For the text-containing cell, return its midpoint in [x, y] coordinate format. 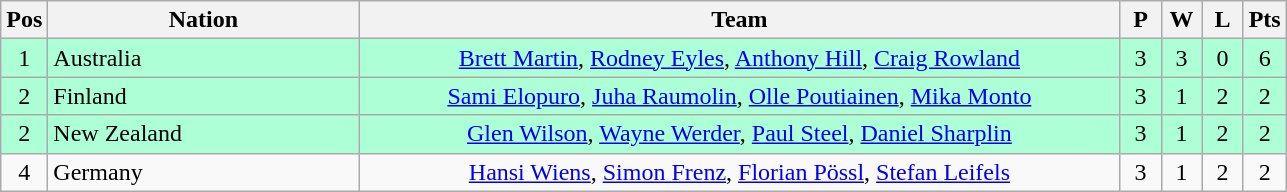
Team [740, 20]
Hansi Wiens, Simon Frenz, Florian Pössl, Stefan Leifels [740, 172]
Brett Martin, Rodney Eyles, Anthony Hill, Craig Rowland [740, 58]
0 [1222, 58]
New Zealand [204, 134]
4 [24, 172]
Nation [204, 20]
Australia [204, 58]
W [1182, 20]
Sami Elopuro, Juha Raumolin, Olle Poutiainen, Mika Monto [740, 96]
L [1222, 20]
Glen Wilson, Wayne Werder, Paul Steel, Daniel Sharplin [740, 134]
Pos [24, 20]
6 [1264, 58]
Germany [204, 172]
Finland [204, 96]
P [1140, 20]
Pts [1264, 20]
